Identify which cell holds the provided text, then report its [x, y] central coordinate. 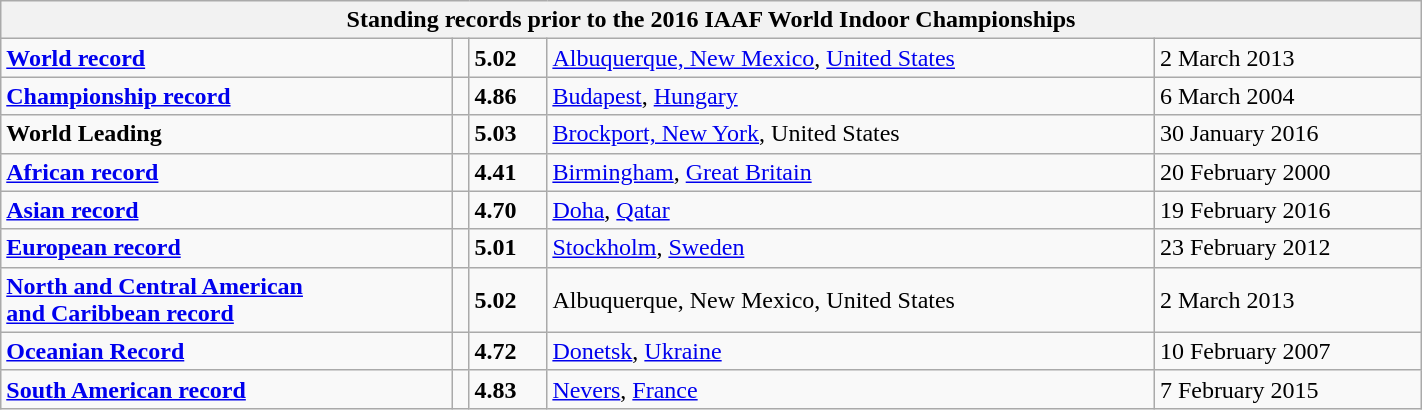
World record [227, 58]
European record [227, 248]
Stockholm, Sweden [851, 248]
4.83 [508, 389]
5.03 [508, 134]
7 February 2015 [1288, 389]
10 February 2007 [1288, 351]
African record [227, 172]
Nevers, France [851, 389]
World Leading [227, 134]
4.86 [508, 96]
Donetsk, Ukraine [851, 351]
Doha, Qatar [851, 210]
Brockport, New York, United States [851, 134]
20 February 2000 [1288, 172]
Championship record [227, 96]
South American record [227, 389]
Asian record [227, 210]
Birmingham, Great Britain [851, 172]
5.01 [508, 248]
23 February 2012 [1288, 248]
4.70 [508, 210]
4.41 [508, 172]
4.72 [508, 351]
6 March 2004 [1288, 96]
30 January 2016 [1288, 134]
Standing records prior to the 2016 IAAF World Indoor Championships [711, 20]
North and Central American and Caribbean record [227, 300]
Budapest, Hungary [851, 96]
Oceanian Record [227, 351]
19 February 2016 [1288, 210]
